Return [x, y] of the center of cell containing provided text 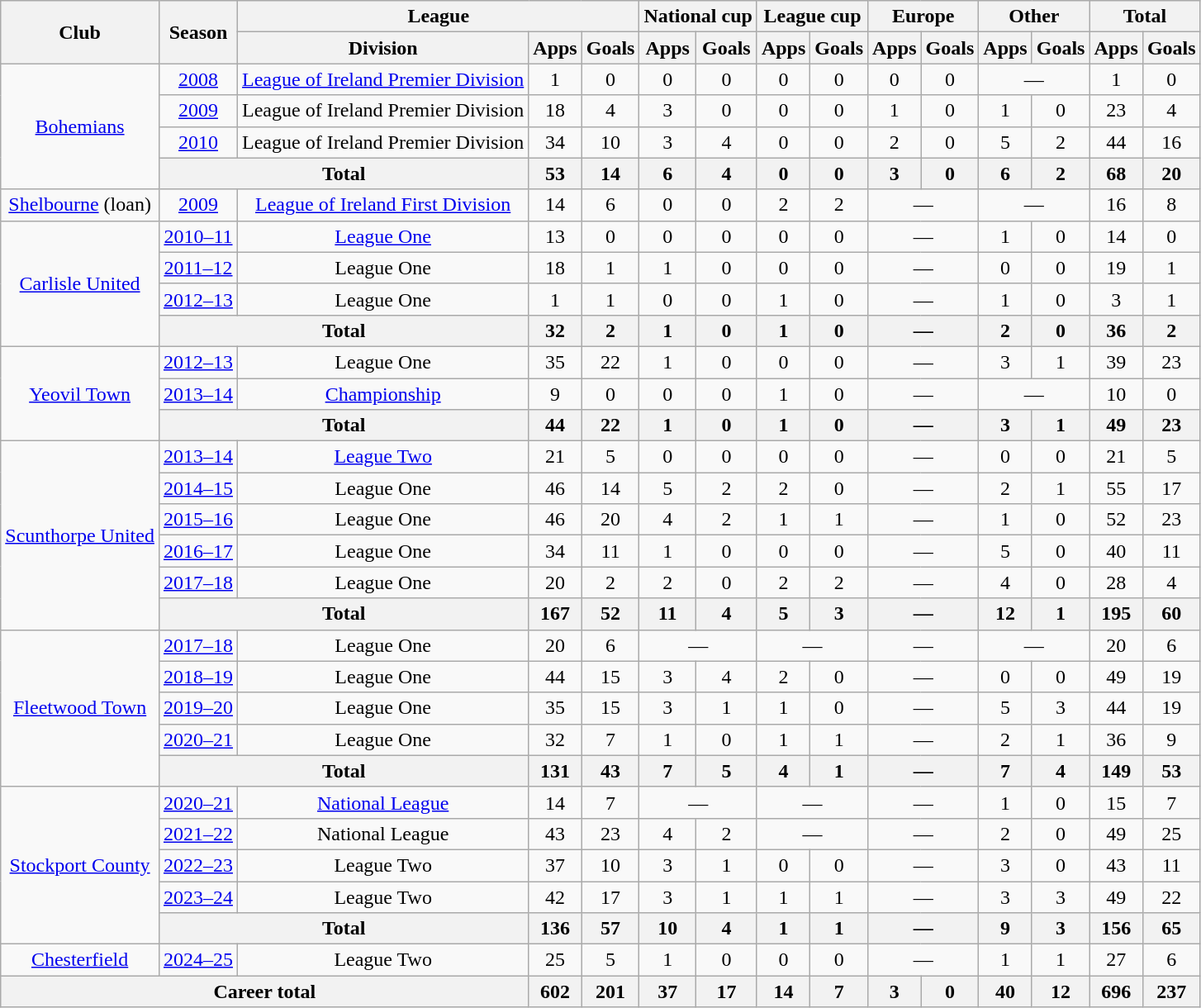
Europe [923, 17]
2008 [198, 79]
Other [1034, 17]
Fleetwood Town [80, 708]
602 [555, 991]
Carlisle United [80, 283]
League [439, 17]
Season [198, 32]
55 [1116, 488]
Shelbourne (loan) [80, 205]
Yeovil Town [80, 393]
156 [1116, 929]
2018–19 [198, 677]
13 [555, 236]
2011–12 [198, 268]
2010 [198, 142]
60 [1171, 614]
Club [80, 32]
2019–20 [198, 708]
League of Ireland First Division [383, 205]
696 [1116, 991]
42 [555, 896]
League cup [812, 17]
2023–24 [198, 896]
Bohemians [80, 126]
2016–17 [198, 551]
131 [555, 771]
Division [383, 48]
28 [1116, 582]
2014–15 [198, 488]
Stockport County [80, 865]
Championship [383, 394]
2022–23 [198, 865]
201 [610, 991]
68 [1116, 174]
Scunthorpe United [80, 535]
65 [1171, 929]
2024–25 [198, 960]
8 [1171, 205]
2010–11 [198, 236]
149 [1116, 771]
Chesterfield [80, 960]
National cup [698, 17]
Career total [264, 991]
2021–22 [198, 834]
57 [610, 929]
167 [555, 614]
27 [1116, 960]
195 [1116, 614]
136 [555, 929]
39 [1116, 362]
237 [1171, 991]
2015–16 [198, 520]
